Return (X, Y) of the center of cell containing provided text 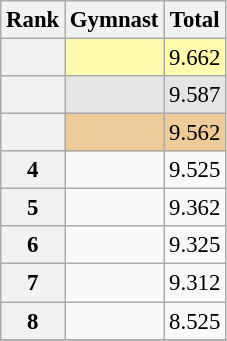
9.562 (195, 133)
9.587 (195, 95)
6 (33, 245)
Rank (33, 20)
8.525 (195, 321)
9.525 (195, 170)
Gymnast (114, 20)
9.325 (195, 245)
8 (33, 321)
5 (33, 208)
Total (195, 20)
9.362 (195, 208)
9.312 (195, 283)
7 (33, 283)
4 (33, 170)
9.662 (195, 58)
